From the cell containing the given text, extract its center point as [X, Y] coordinate. 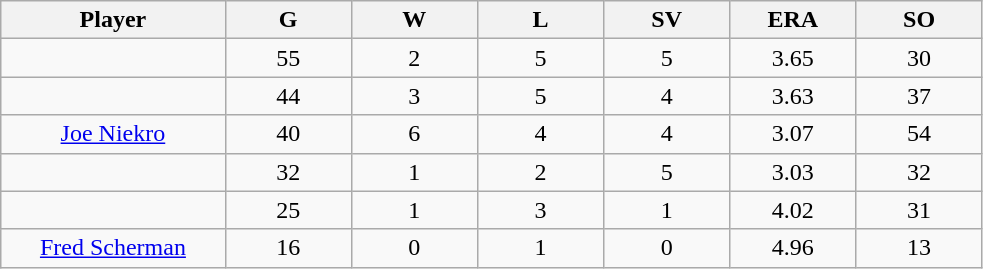
31 [919, 210]
13 [919, 248]
4.96 [793, 248]
6 [414, 134]
30 [919, 58]
L [540, 20]
25 [288, 210]
SO [919, 20]
3.03 [793, 172]
3.65 [793, 58]
40 [288, 134]
G [288, 20]
16 [288, 248]
54 [919, 134]
Fred Scherman [113, 248]
Joe Niekro [113, 134]
4.02 [793, 210]
37 [919, 96]
3.63 [793, 96]
55 [288, 58]
ERA [793, 20]
SV [667, 20]
3.07 [793, 134]
44 [288, 96]
Player [113, 20]
W [414, 20]
